Scan for the cell matching the given text and deliver its [X, Y] coordinate at center. 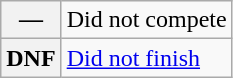
Did not compete [146, 20]
— [31, 20]
DNF [31, 58]
Did not finish [146, 58]
